Pinpoint the cell where the given text exists, returning its (X, Y) midpoint coordinate. 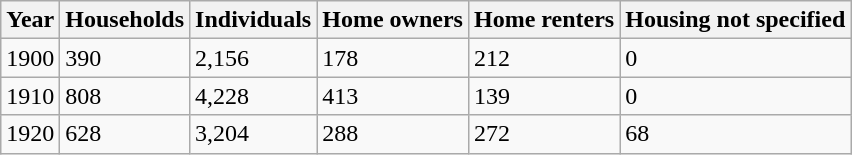
68 (736, 134)
1920 (30, 134)
2,156 (254, 58)
1910 (30, 96)
212 (544, 58)
1900 (30, 58)
Home owners (393, 20)
Year (30, 20)
628 (125, 134)
413 (393, 96)
390 (125, 58)
178 (393, 58)
Individuals (254, 20)
3,204 (254, 134)
4,228 (254, 96)
Housing not specified (736, 20)
139 (544, 96)
Home renters (544, 20)
272 (544, 134)
808 (125, 96)
288 (393, 134)
Households (125, 20)
